Extract the (X, Y) coordinate from the center of the cell holding the provided text.  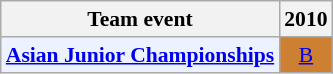
Team event (140, 19)
2010 (306, 19)
Asian Junior Championships (140, 55)
B (306, 55)
